Search for the cell housing the specified text and yield its [X, Y] center coordinate. 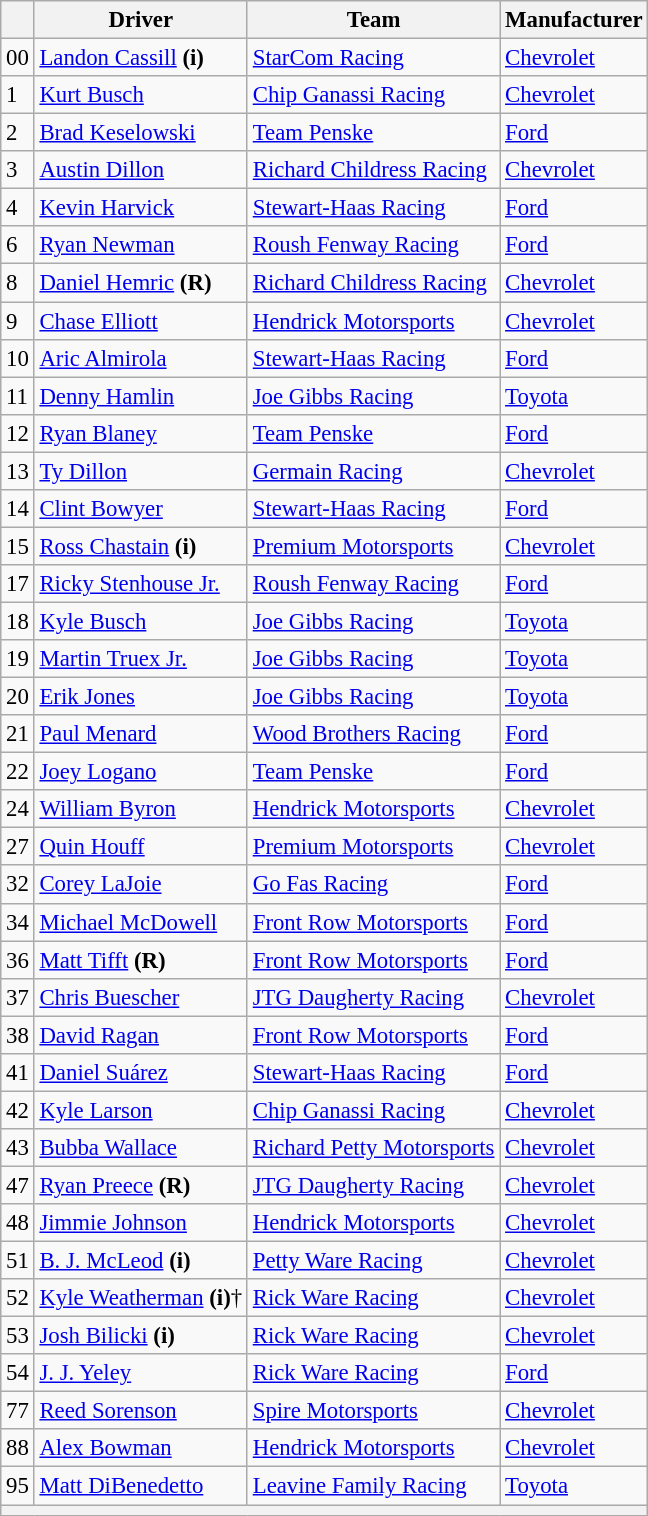
53 [18, 1336]
Michael McDowell [140, 922]
Chase Elliott [140, 321]
Josh Bilicki (i) [140, 1336]
Kurt Busch [140, 95]
36 [18, 960]
15 [18, 546]
Daniel Suárez [140, 1073]
48 [18, 1223]
Spire Motorsports [373, 1411]
Erik Jones [140, 697]
Alex Bowman [140, 1449]
32 [18, 885]
Austin Dillon [140, 170]
Landon Cassill (i) [140, 58]
42 [18, 1110]
43 [18, 1148]
Joey Logano [140, 772]
Reed Sorenson [140, 1411]
19 [18, 659]
3 [18, 170]
47 [18, 1185]
StarCom Racing [373, 58]
38 [18, 1035]
00 [18, 58]
Aric Almirola [140, 358]
8 [18, 283]
Kyle Larson [140, 1110]
Ross Chastain (i) [140, 546]
17 [18, 584]
6 [18, 245]
Manufacturer [574, 20]
27 [18, 847]
Driver [140, 20]
Bubba Wallace [140, 1148]
14 [18, 509]
Wood Brothers Racing [373, 734]
Ryan Blaney [140, 433]
4 [18, 208]
Petty Ware Racing [373, 1261]
Leavine Family Racing [373, 1486]
22 [18, 772]
Jimmie Johnson [140, 1223]
Kyle Weatherman (i)† [140, 1298]
Germain Racing [373, 471]
Quin Houff [140, 847]
Kyle Busch [140, 621]
Corey LaJoie [140, 885]
Chris Buescher [140, 997]
21 [18, 734]
52 [18, 1298]
Go Fas Racing [373, 885]
Daniel Hemric (R) [140, 283]
Team [373, 20]
13 [18, 471]
Richard Petty Motorsports [373, 1148]
12 [18, 433]
Matt DiBenedetto [140, 1486]
Denny Hamlin [140, 396]
51 [18, 1261]
11 [18, 396]
Ryan Newman [140, 245]
Ryan Preece (R) [140, 1185]
J. J. Yeley [140, 1373]
David Ragan [140, 1035]
10 [18, 358]
Kevin Harvick [140, 208]
88 [18, 1449]
9 [18, 321]
1 [18, 95]
Ty Dillon [140, 471]
Paul Menard [140, 734]
77 [18, 1411]
William Byron [140, 809]
37 [18, 997]
18 [18, 621]
Martin Truex Jr. [140, 659]
Clint Bowyer [140, 509]
54 [18, 1373]
Matt Tifft (R) [140, 960]
Brad Keselowski [140, 133]
41 [18, 1073]
20 [18, 697]
B. J. McLeod (i) [140, 1261]
2 [18, 133]
95 [18, 1486]
34 [18, 922]
Ricky Stenhouse Jr. [140, 584]
24 [18, 809]
